Capture the cell that displays the provided text and extract its (X, Y) central coordinate. 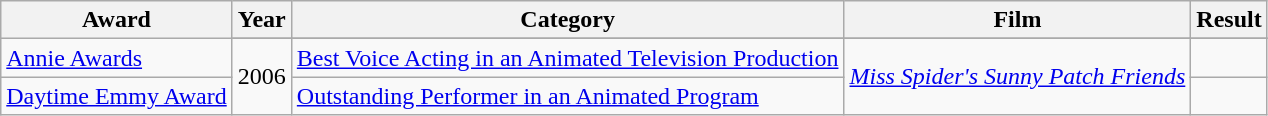
Annie Awards (116, 58)
Miss Spider's Sunny Patch Friends (1018, 77)
Best Voice Acting in an Animated Television Production (568, 58)
Daytime Emmy Award (116, 96)
Film (1018, 20)
Category (568, 20)
Year (262, 20)
Outstanding Performer in an Animated Program (568, 96)
Result (1229, 20)
Award (116, 20)
2006 (262, 77)
